Locate the cell with the specified text and output its [X, Y] center coordinate. 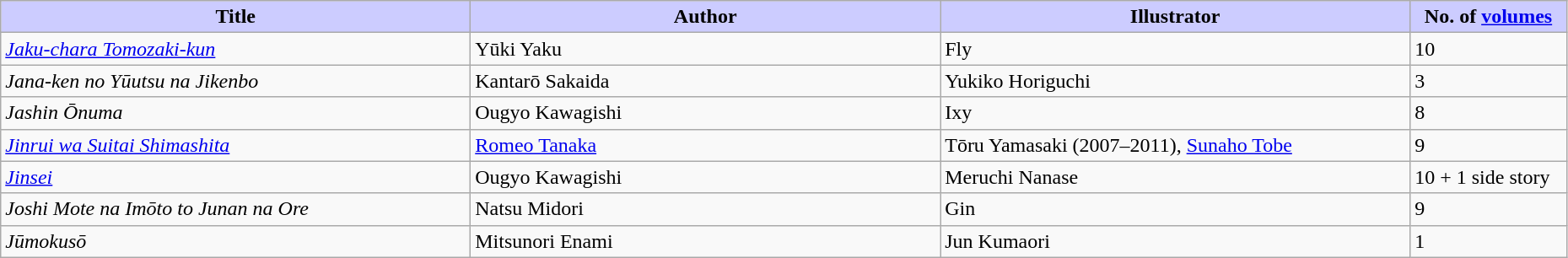
10 [1489, 49]
Jinsei [236, 177]
Meruchi Nanase [1176, 177]
Jun Kumaori [1176, 241]
Tōru Yamasaki (2007–2011), Sunaho Tobe [1176, 145]
Jinrui wa Suitai Shimashita [236, 145]
Title [236, 17]
Fly [1176, 49]
Romeo Tanaka [705, 145]
Kantarō Sakaida [705, 81]
10 + 1 side story [1489, 177]
Jaku-chara Tomozaki-kun [236, 49]
8 [1489, 113]
Author [705, 17]
Yūki Yaku [705, 49]
1 [1489, 241]
No. of volumes [1489, 17]
Mitsunori Enami [705, 241]
3 [1489, 81]
Illustrator [1176, 17]
Jana-ken no Yūutsu na Jikenbo [236, 81]
Ixy [1176, 113]
Jūmokusō [236, 241]
Jashin Ōnuma [236, 113]
Joshi Mote na Imōto to Junan na Ore [236, 209]
Natsu Midori [705, 209]
Yukiko Horiguchi [1176, 81]
Gin [1176, 209]
